Scan for the cell matching the given text and deliver its [x, y] coordinate at center. 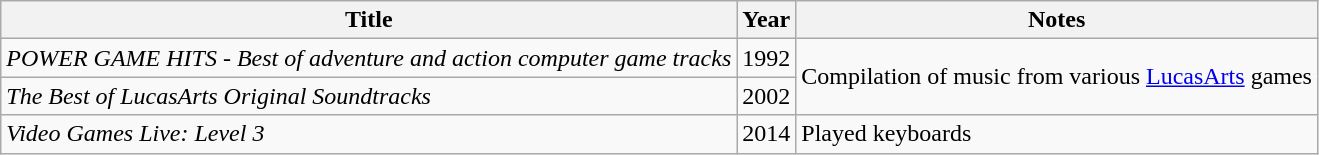
The Best of LucasArts Original Soundtracks [369, 96]
Year [766, 20]
2014 [766, 134]
POWER GAME HITS - Best of adventure and action computer game tracks [369, 58]
Compilation of music from various LucasArts games [1057, 77]
Video Games Live: Level 3 [369, 134]
Title [369, 20]
Notes [1057, 20]
2002 [766, 96]
Played keyboards [1057, 134]
1992 [766, 58]
